Extract the [x, y] coordinate from the center of the cell holding the provided text.  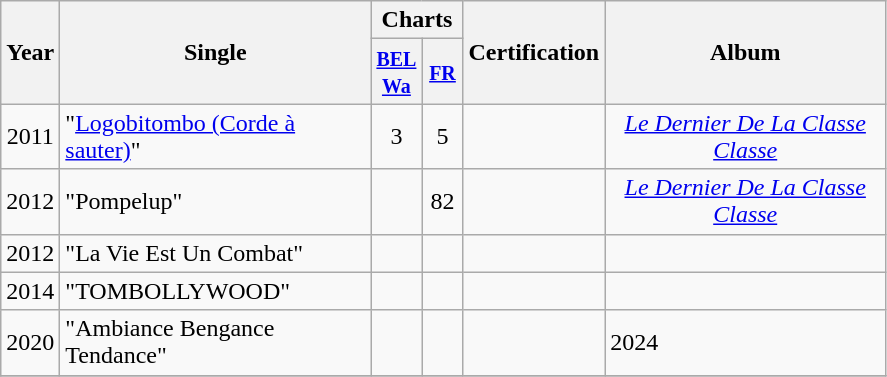
3 [396, 136]
BEL Wa [396, 72]
Single [216, 52]
Charts [417, 20]
2014 [30, 291]
2011 [30, 136]
FR [442, 72]
2020 [30, 342]
"Pompelup" [216, 202]
5 [442, 136]
"Logobitombo (Corde à sauter)" [216, 136]
"Ambiance Bengance Tendance" [216, 342]
Certification [534, 52]
Year [30, 52]
"La Vie Est Un Combat" [216, 253]
"TOMBOLLYWOOD" [216, 291]
Album [746, 52]
82 [442, 202]
2024 [746, 342]
